Find where the given text appears and provide that cell's center as [X, Y] coordinate. 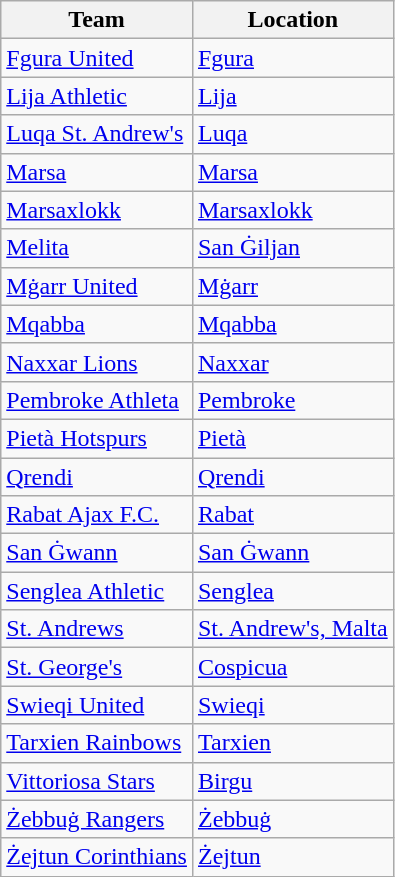
Swieqi [292, 705]
Fgura [292, 58]
Pembroke Athleta [97, 400]
Żejtun Corinthians [97, 857]
Location [292, 20]
Tarxien [292, 743]
Pietà Hotspurs [97, 438]
Rabat [292, 515]
Żejtun [292, 857]
Mġarr [292, 286]
Rabat Ajax F.C. [97, 515]
Lija [292, 96]
Birgu [292, 781]
Lija Athletic [97, 96]
Cospicua [292, 667]
Team [97, 20]
Mġarr United [97, 286]
San Ġiljan [292, 248]
Żebbuġ Rangers [97, 819]
Żebbuġ [292, 819]
Senglea [292, 591]
Pembroke [292, 400]
Luqa St. Andrew's [97, 134]
Naxxar Lions [97, 362]
Naxxar [292, 362]
Luqa [292, 134]
St. George's [97, 667]
Vittoriosa Stars [97, 781]
Melita [97, 248]
Senglea Athletic [97, 591]
Pietà [292, 438]
Tarxien Rainbows [97, 743]
St. Andrew's, Malta [292, 629]
Fgura United [97, 58]
St. Andrews [97, 629]
Swieqi United [97, 705]
